Scan for the cell matching the given text and deliver its [x, y] coordinate at center. 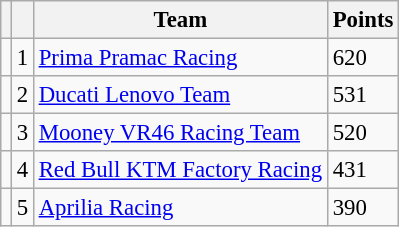
431 [362, 170]
Red Bull KTM Factory Racing [180, 170]
390 [362, 208]
520 [362, 133]
Points [362, 20]
3 [22, 133]
4 [22, 170]
531 [362, 95]
Prima Pramac Racing [180, 58]
2 [22, 95]
1 [22, 58]
Mooney VR46 Racing Team [180, 133]
620 [362, 58]
Team [180, 20]
5 [22, 208]
Ducati Lenovo Team [180, 95]
Aprilia Racing [180, 208]
